Provide the [x, y] coordinate of the cell's center where the given text is located.  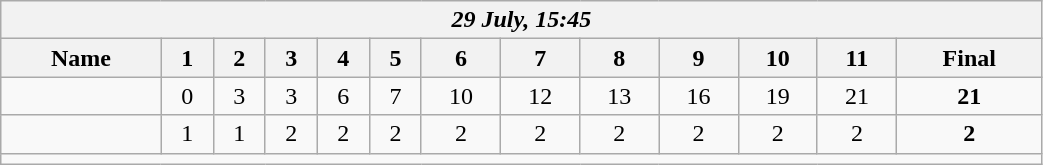
9 [698, 58]
29 July, 15:45 [522, 20]
11 [856, 58]
4 [343, 58]
5 [395, 58]
0 [187, 96]
12 [540, 96]
16 [698, 96]
Name [81, 58]
Final [969, 58]
8 [620, 58]
19 [778, 96]
13 [620, 96]
